For the text-containing cell, return its midpoint in [X, Y] coordinate format. 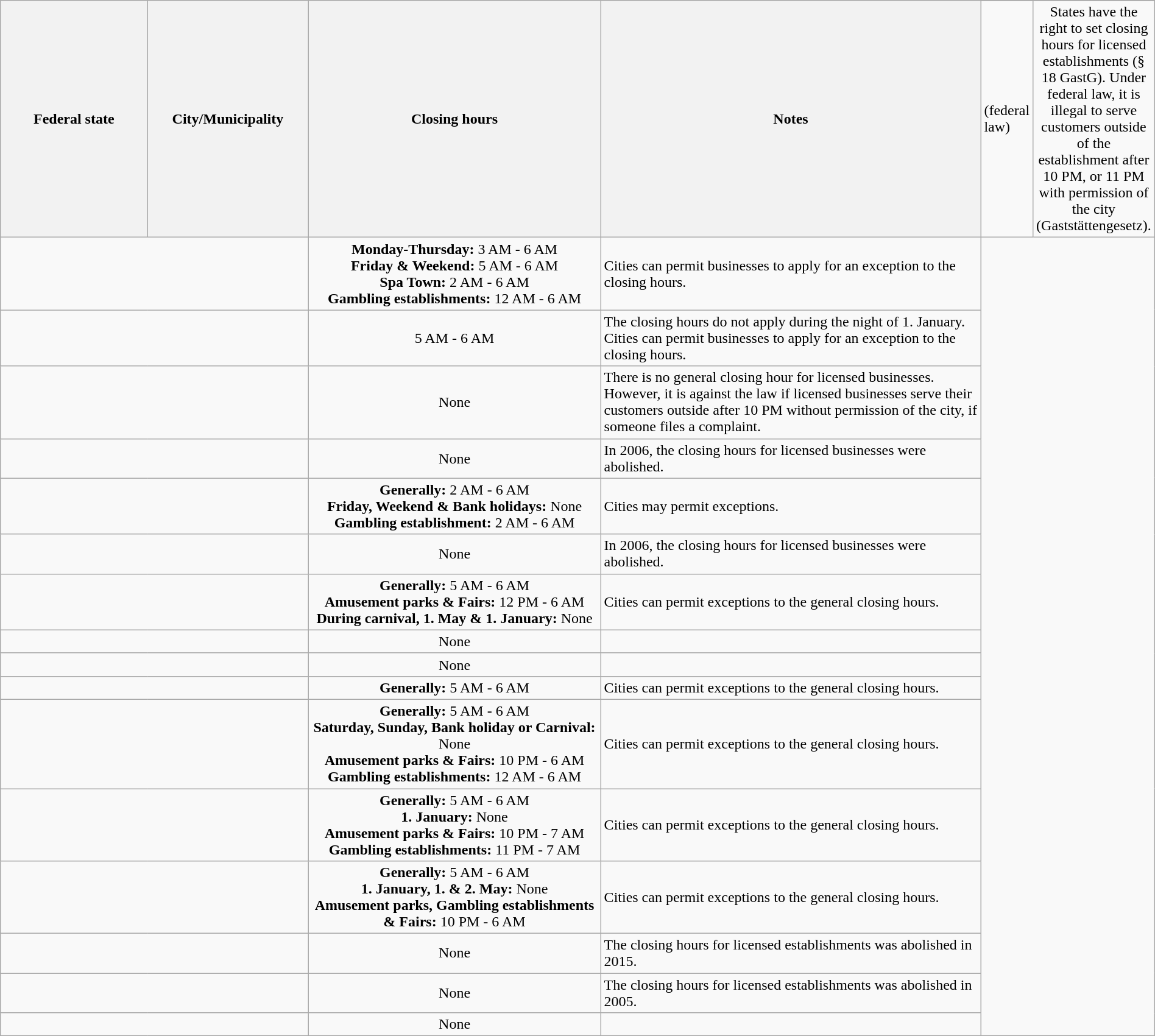
City/Municipality [228, 119]
Generally: 5 AM - 6 AMAmusement parks & Fairs: 12 PM - 6 AMDuring carnival, 1. May & 1. January: None [454, 602]
Cities can permit businesses to apply for an exception to the closing hours. [791, 274]
The closing hours do not apply during the night of 1. January. Cities can permit businesses to apply for an exception to the closing hours. [791, 338]
Generally: 2 AM - 6 AMFriday, Weekend & Bank holidays: NoneGambling establishment: 2 AM - 6 AM [454, 506]
Closing hours [454, 119]
Generally: 5 AM - 6 AM1. January, 1. & 2. May: NoneAmusement parks, Gambling establishments & Fairs: 10 PM - 6 AM [454, 898]
Generally: 5 AM - 6 AMSaturday, Sunday, Bank holiday or Carnival: NoneAmusement parks & Fairs: 10 PM - 6 AMGambling establishments: 12 AM - 6 AM [454, 744]
Federal state [74, 119]
Monday-Thursday: 3 AM - 6 AMFriday & Weekend: 5 AM - 6 AMSpa Town: 2 AM - 6 AMGambling establishments: 12 AM - 6 AM [454, 274]
The closing hours for licensed establishments was abolished in 2015. [791, 954]
Generally: 5 AM - 6 AM1. January: NoneAmusement parks & Fairs: 10 PM - 7 AMGambling establishments: 11 PM - 7 AM [454, 825]
Generally: 5 AM - 6 AM [454, 688]
(federal law) [1007, 119]
The closing hours for licensed establishments was abolished in 2005. [791, 993]
5 AM - 6 AM [454, 338]
Notes [791, 119]
Cities may permit exceptions. [791, 506]
